Search for the cell housing the specified text and yield its [x, y] center coordinate. 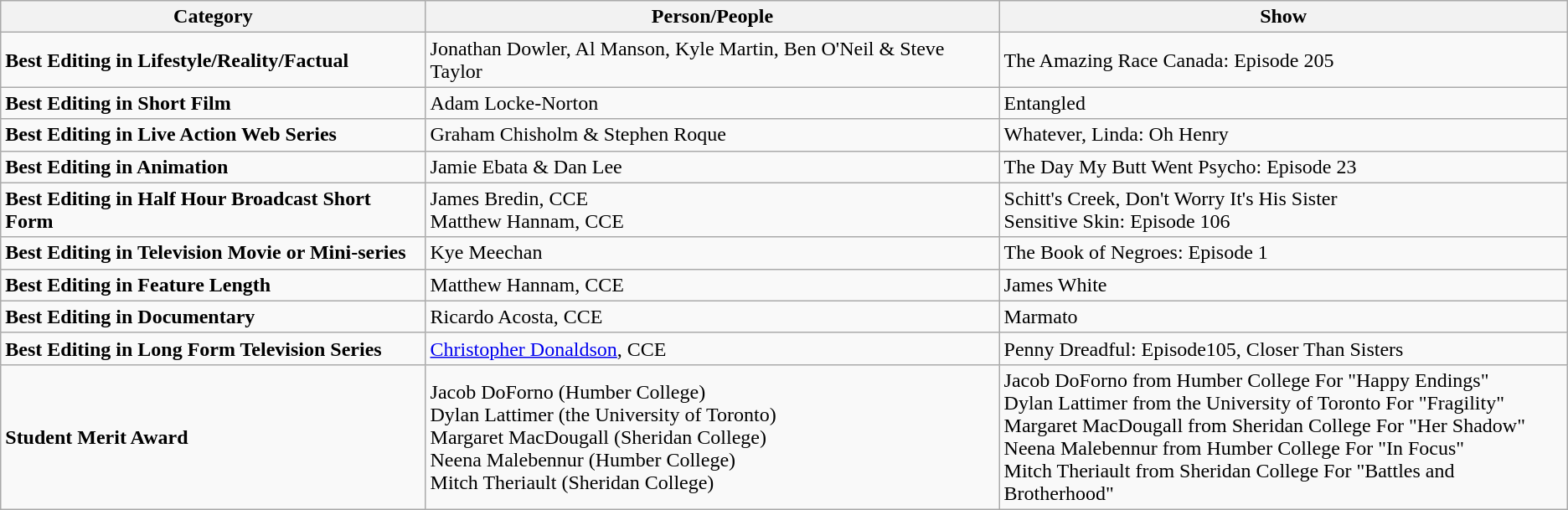
Best Editing in Live Action Web Series [213, 135]
Marmato [1283, 317]
Ricardo Acosta, CCE [712, 317]
Category [213, 17]
Best Editing in Television Movie or Mini-series [213, 253]
Show [1283, 17]
Jonathan Dowler, Al Manson, Kyle Martin, Ben O'Neil & Steve Taylor [712, 60]
Best Editing in Long Form Television Series [213, 348]
Best Editing in Half Hour Broadcast Short Form [213, 209]
Schitt's Creek, Don't Worry It's His SisterSensitive Skin: Episode 106 [1283, 209]
Person/People [712, 17]
Best Editing in Animation [213, 167]
Best Editing in Documentary [213, 317]
James White [1283, 285]
Best Editing in Short Film [213, 103]
Adam Locke-Norton [712, 103]
Entangled [1283, 103]
The Book of Negroes: Episode 1 [1283, 253]
Kye Meechan [712, 253]
Penny Dreadful: Episode105, Closer Than Sisters [1283, 348]
James Bredin, CCEMatthew Hannam, CCE [712, 209]
The Day My Butt Went Psycho: Episode 23 [1283, 167]
Graham Chisholm & Stephen Roque [712, 135]
The Amazing Race Canada: Episode 205 [1283, 60]
Best Editing in Feature Length [213, 285]
Best Editing in Lifestyle/Reality/Factual [213, 60]
Matthew Hannam, CCE [712, 285]
Christopher Donaldson, CCE [712, 348]
Jamie Ebata & Dan Lee [712, 167]
Whatever, Linda: Oh Henry [1283, 135]
Student Merit Award [213, 437]
